Search for the cell housing the specified text and yield its (X, Y) center coordinate. 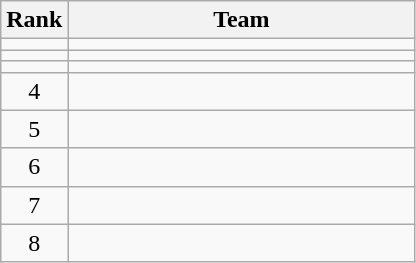
Team (242, 20)
8 (34, 243)
5 (34, 129)
6 (34, 167)
7 (34, 205)
4 (34, 91)
Rank (34, 20)
